From the cell containing the given text, extract its center point as (x, y) coordinate. 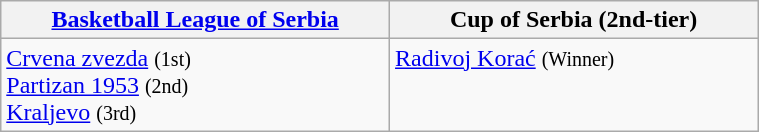
Basketball League of Serbia (196, 20)
Cup of Serbia (2nd-tier) (574, 20)
Crvena zvezda (1st)Partizan 1953 (2nd)Kraljevo (3rd) (196, 85)
Radivoj Korać (Winner) (574, 85)
